Pinpoint the cell where the given text exists, returning its [x, y] midpoint coordinate. 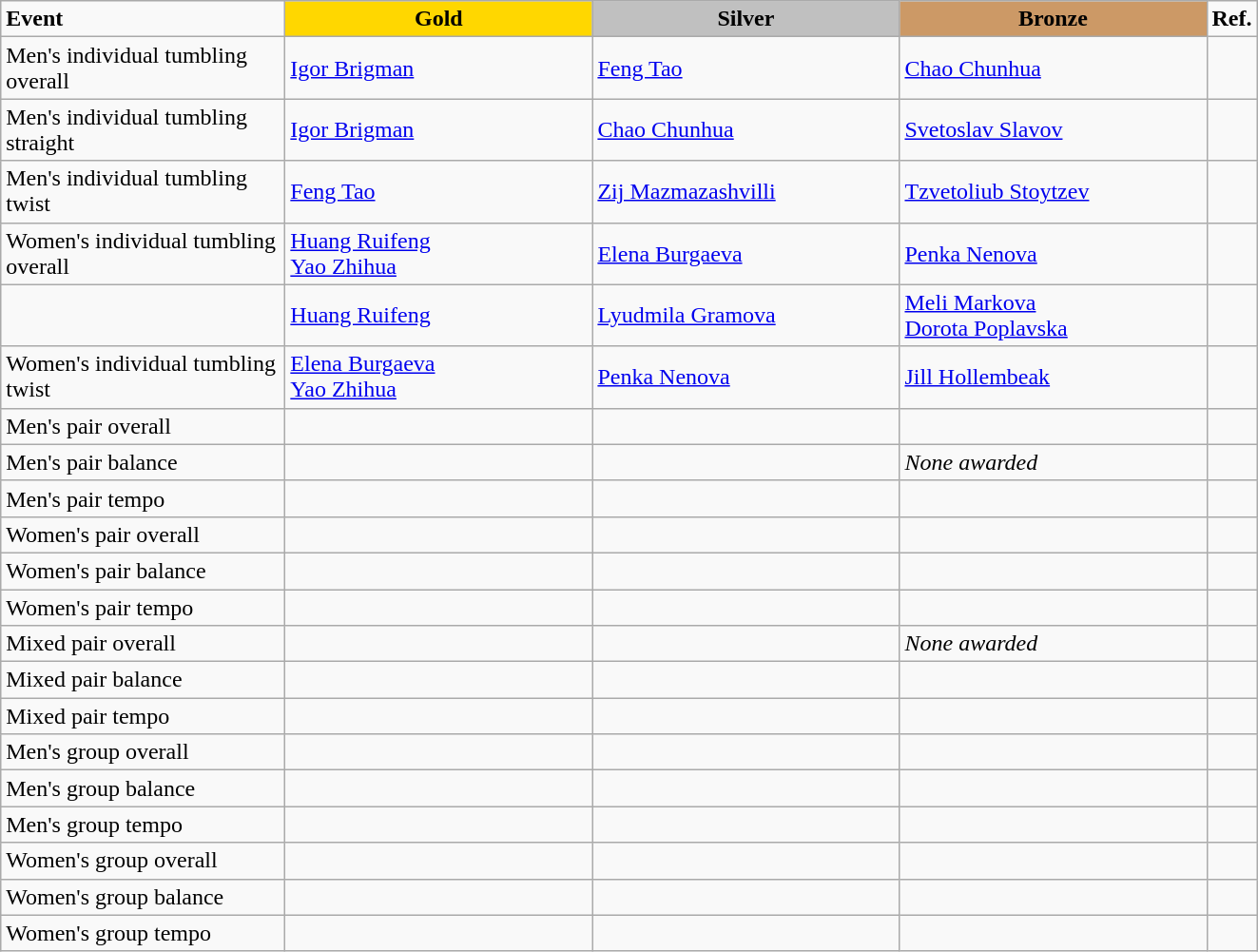
Event [143, 19]
Jill Hollembeak [1054, 377]
Women's pair overall [143, 534]
Huang Ruifeng [439, 316]
Tzvetoliub Stoytzev [1054, 192]
Gold [439, 19]
Mixed pair overall [143, 644]
Mixed pair tempo [143, 716]
Men's group overall [143, 752]
Men's group tempo [143, 825]
Men's individual tumbling straight [143, 129]
Elena Burgaeva Yao Zhihua [439, 377]
Lyudmila Gramova [745, 316]
Women's individual tumbling overall [143, 253]
Men's group balance [143, 788]
Women's group tempo [143, 933]
Men's individual tumbling twist [143, 192]
Men's pair balance [143, 462]
Silver [745, 19]
Svetoslav Slavov [1054, 129]
Mixed pair balance [143, 680]
Meli Markova Dorota Poplavska [1054, 316]
Huang Ruifeng Yao Zhihua [439, 253]
Elena Burgaeva [745, 253]
Men's pair tempo [143, 498]
Men's pair overall [143, 426]
Women's individual tumbling twist [143, 377]
Bronze [1054, 19]
Zij Mazmazashvilli [745, 192]
Men's individual tumbling overall [143, 68]
Women's group overall [143, 861]
Women's pair balance [143, 571]
Women's pair tempo [143, 608]
Ref. [1232, 19]
Women's group balance [143, 897]
